Provide the [x, y] coordinate of the cell's center where the given text is located.  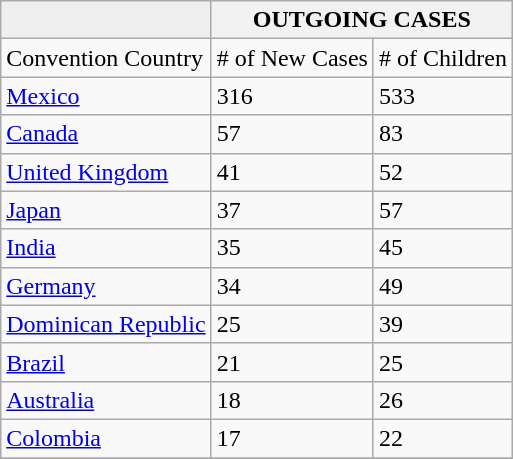
OUTGOING CASES [362, 20]
35 [292, 248]
37 [292, 210]
49 [442, 286]
39 [442, 324]
34 [292, 286]
21 [292, 362]
Brazil [106, 362]
Mexico [106, 96]
18 [292, 400]
316 [292, 96]
Australia [106, 400]
83 [442, 134]
Canada [106, 134]
Dominican Republic [106, 324]
17 [292, 438]
26 [442, 400]
Germany [106, 286]
52 [442, 172]
45 [442, 248]
United Kingdom [106, 172]
22 [442, 438]
41 [292, 172]
Japan [106, 210]
Convention Country [106, 58]
Colombia [106, 438]
533 [442, 96]
# of New Cases [292, 58]
# of Children [442, 58]
India [106, 248]
